Provide the (x, y) coordinate of the cell's center where the given text is located.  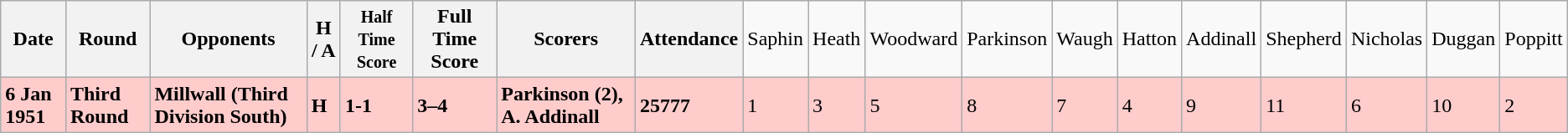
3 (837, 105)
Duggan (1464, 39)
Parkinson (2), A. Addinall (566, 105)
Third Round (107, 105)
Saphin (776, 39)
Nicholas (1386, 39)
Date (34, 39)
Parkinson (1007, 39)
4 (1149, 105)
6 (1386, 105)
11 (1304, 105)
5 (914, 105)
25777 (689, 105)
7 (1085, 105)
10 (1464, 105)
Waugh (1085, 39)
Attendance (689, 39)
8 (1007, 105)
9 (1221, 105)
Poppitt (1534, 39)
2 (1534, 105)
Full Time Score (455, 39)
6 Jan 1951 (34, 105)
Woodward (914, 39)
Heath (837, 39)
3–4 (455, 105)
Millwall (Third Division South) (228, 105)
1-1 (376, 105)
Scorers (566, 39)
Addinall (1221, 39)
Opponents (228, 39)
1 (776, 105)
H / A (323, 39)
Round (107, 39)
H (323, 105)
Half Time Score (376, 39)
Hatton (1149, 39)
Shepherd (1304, 39)
